Return the [x, y] coordinate for the center point of the cell that contains the specified text.  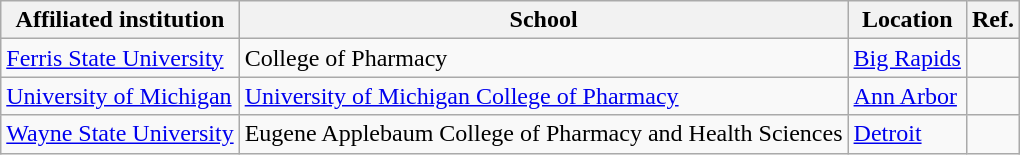
School [544, 20]
Wayne State University [120, 134]
University of Michigan College of Pharmacy [544, 96]
Ann Arbor [907, 96]
Affiliated institution [120, 20]
Big Rapids [907, 58]
Eugene Applebaum College of Pharmacy and Health Sciences [544, 134]
College of Pharmacy [544, 58]
Ref. [992, 20]
Detroit [907, 134]
Ferris State University [120, 58]
Location [907, 20]
University of Michigan [120, 96]
